Return the [X, Y] coordinate for the center point of the cell that contains the specified text.  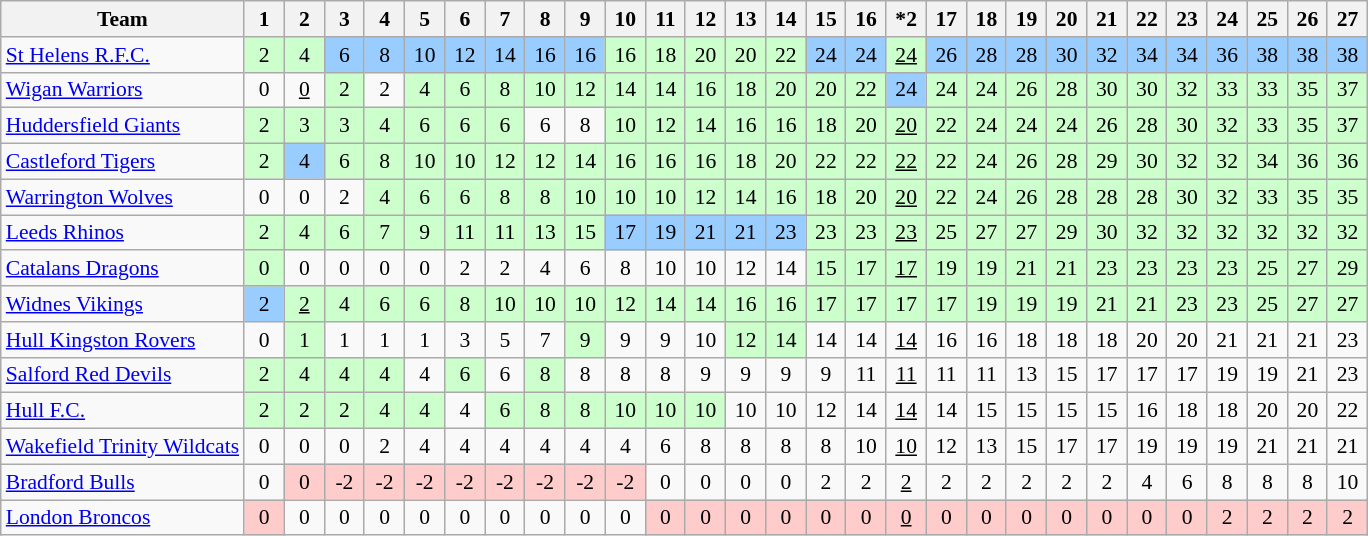
Bradford Bulls [122, 482]
Hull F.C. [122, 411]
Huddersfield Giants [122, 126]
Warrington Wolves [122, 197]
Salford Red Devils [122, 375]
Leeds Rhinos [122, 233]
Team [122, 19]
Wigan Warriors [122, 90]
Wakefield Trinity Wildcats [122, 447]
London Broncos [122, 518]
St Helens R.F.C. [122, 55]
*2 [906, 19]
Castleford Tigers [122, 162]
Hull Kingston Rovers [122, 340]
Widnes Vikings [122, 304]
Catalans Dragons [122, 269]
